Pinpoint the cell where the given text exists, returning its [X, Y] midpoint coordinate. 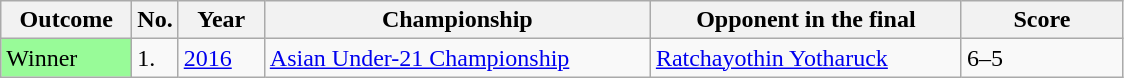
Opponent in the final [806, 20]
6–5 [1042, 58]
1. [155, 58]
Asian Under-21 Championship [457, 58]
Championship [457, 20]
Year [221, 20]
Score [1042, 20]
Winner [66, 58]
No. [155, 20]
Ratchayothin Yotharuck [806, 58]
2016 [221, 58]
Outcome [66, 20]
